Provide the (X, Y) coordinate of the cell's center where the given text is located.  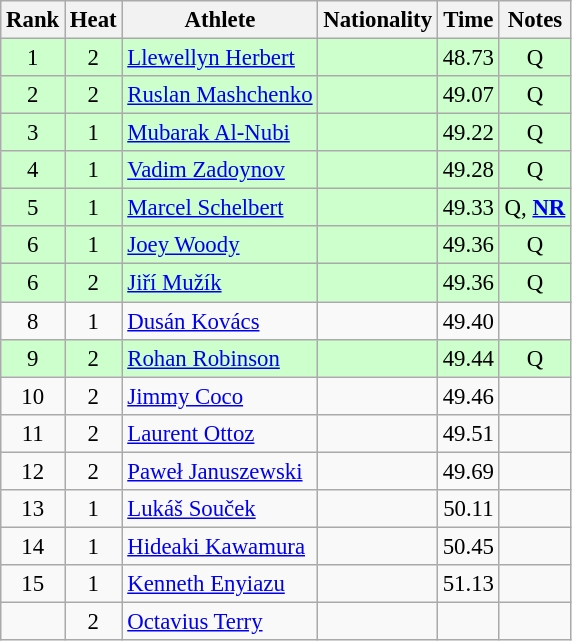
Laurent Ottoz (220, 433)
Heat (94, 20)
4 (33, 170)
49.33 (468, 208)
Nationality (378, 20)
8 (33, 321)
Athlete (220, 20)
3 (33, 133)
49.44 (468, 358)
14 (33, 546)
Kenneth Enyiazu (220, 584)
49.46 (468, 396)
49.40 (468, 321)
Q, NR (534, 208)
50.45 (468, 546)
Time (468, 20)
13 (33, 509)
Hideaki Kawamura (220, 546)
48.73 (468, 58)
Joey Woody (220, 245)
Rohan Robinson (220, 358)
51.13 (468, 584)
49.07 (468, 95)
10 (33, 396)
Mubarak Al-Nubi (220, 133)
49.28 (468, 170)
50.11 (468, 509)
12 (33, 471)
49.51 (468, 433)
Paweł Januszewski (220, 471)
Jiří Mužík (220, 283)
15 (33, 584)
Octavius Terry (220, 621)
Rank (33, 20)
11 (33, 433)
Vadim Zadoynov (220, 170)
Jimmy Coco (220, 396)
9 (33, 358)
Llewellyn Herbert (220, 58)
Lukáš Souček (220, 509)
49.69 (468, 471)
5 (33, 208)
49.22 (468, 133)
Notes (534, 20)
Dusán Kovács (220, 321)
Ruslan Mashchenko (220, 95)
Marcel Schelbert (220, 208)
